Extract the (x, y) coordinate from the center of the cell holding the provided text.  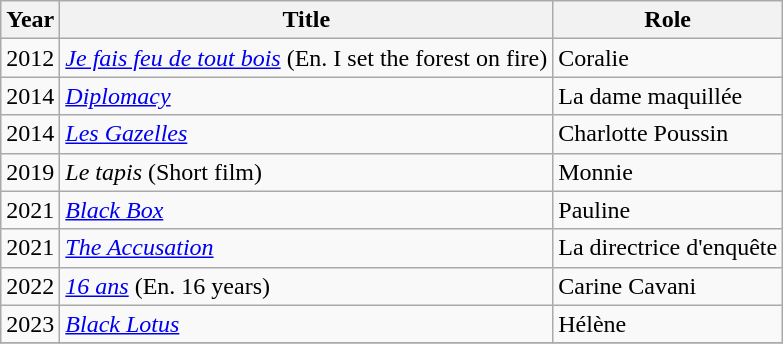
Pauline (668, 210)
La directrice d'enquête (668, 248)
2023 (30, 324)
2019 (30, 172)
Black Lotus (306, 324)
Year (30, 20)
Diplomacy (306, 96)
Je fais feu de tout bois (En. I set the forest on fire) (306, 58)
2012 (30, 58)
Carine Cavani (668, 286)
Monnie (668, 172)
Le tapis (Short film) (306, 172)
Hélène (668, 324)
Black Box (306, 210)
La dame maquillée (668, 96)
Charlotte Poussin (668, 134)
Les Gazelles (306, 134)
Role (668, 20)
The Accusation (306, 248)
Coralie (668, 58)
16 ans (En. 16 years) (306, 286)
Title (306, 20)
2022 (30, 286)
